From the cell containing the given text, extract its center point as (x, y) coordinate. 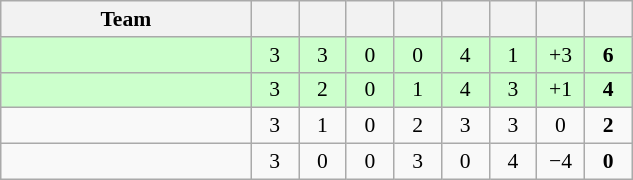
Team (126, 19)
+1 (561, 90)
−4 (561, 162)
+3 (561, 55)
6 (608, 55)
